Identify which cell holds the provided text, then report its [X, Y] central coordinate. 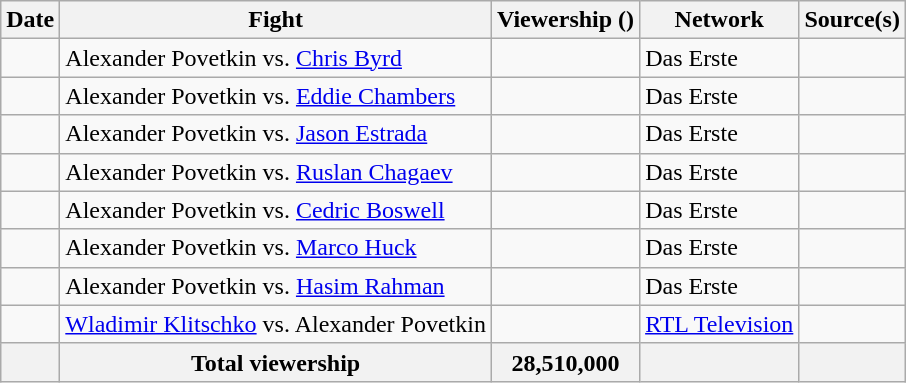
28,510,000 [565, 362]
Total viewership [276, 362]
Viewership () [565, 20]
Fight [276, 20]
Alexander Povetkin vs. Marco Huck [276, 248]
Network [720, 20]
Date [30, 20]
Alexander Povetkin vs. Jason Estrada [276, 134]
Alexander Povetkin vs. Cedric Boswell [276, 210]
Source(s) [852, 20]
Alexander Povetkin vs. Eddie Chambers [276, 96]
Alexander Povetkin vs. Ruslan Chagaev [276, 172]
RTL Television [720, 324]
Alexander Povetkin vs. Hasim Rahman [276, 286]
Alexander Povetkin vs. Chris Byrd [276, 58]
Wladimir Klitschko vs. Alexander Povetkin [276, 324]
